Return (X, Y) of the center of cell containing provided text 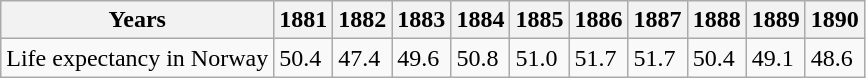
1887 (658, 20)
48.6 (834, 58)
1883 (422, 20)
49.1 (776, 58)
50.8 (480, 58)
Years (138, 20)
1884 (480, 20)
1885 (540, 20)
1888 (716, 20)
1889 (776, 20)
1881 (304, 20)
1890 (834, 20)
1886 (598, 20)
49.6 (422, 58)
1882 (362, 20)
47.4 (362, 58)
Life expectancy in Norway (138, 58)
51.0 (540, 58)
